Extract the [X, Y] coordinate from the center of the cell holding the provided text.  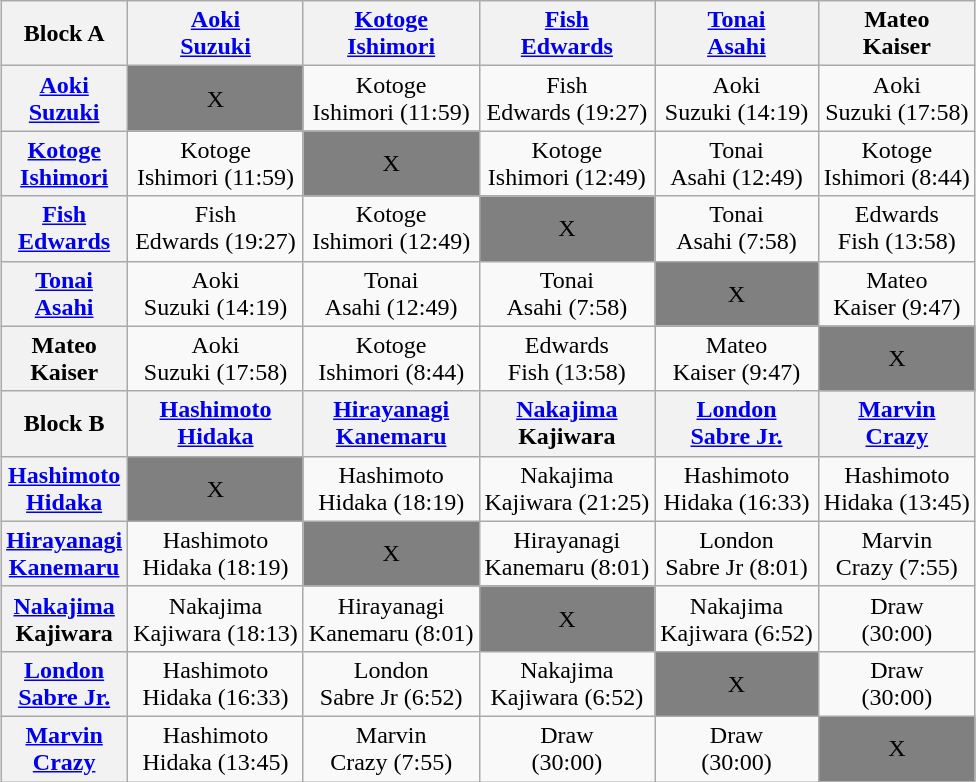
LondonSabre Jr (6:52) [391, 684]
Block A [64, 34]
NakajimaKajiwara (21:25) [567, 488]
LondonSabre Jr (8:01) [737, 554]
Block B [64, 424]
NakajimaKajiwara (18:13) [216, 618]
